Extract the [X, Y] coordinate from the center of the cell holding the provided text.  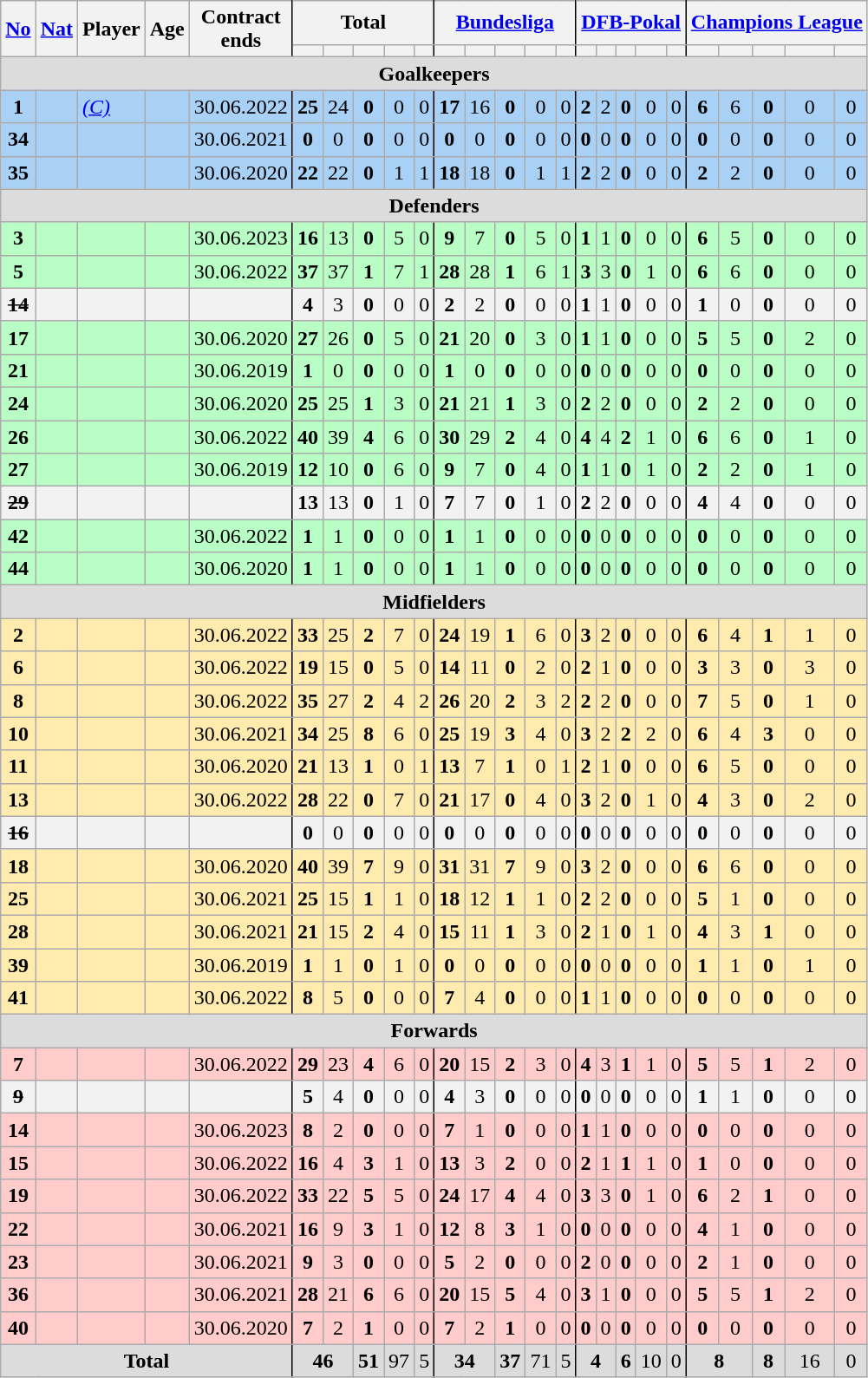
Goalkeepers [434, 74]
Contractends [241, 29]
Bundesliga [505, 23]
Champions League [777, 23]
Defenders [434, 206]
30 [449, 436]
36 [18, 1295]
Midfielders [434, 602]
(C) [112, 107]
DFB-Pokal [631, 23]
44 [18, 569]
No [18, 29]
Age [166, 29]
97 [399, 1361]
Player [112, 29]
51 [368, 1361]
46 [323, 1361]
41 [18, 998]
Nat [56, 29]
42 [18, 536]
71 [541, 1361]
Forwards [434, 1031]
